Return [X, Y] of the center of cell containing provided text 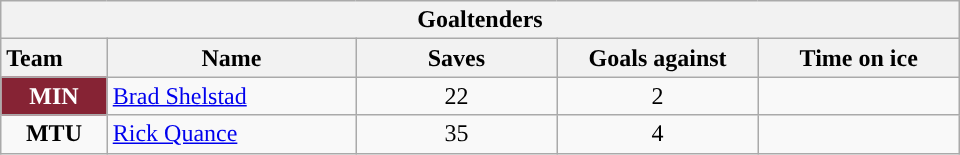
4 [658, 134]
Rick Quance [232, 134]
MTU [54, 134]
Name [232, 58]
Goaltenders [480, 20]
35 [456, 134]
MIN [54, 96]
22 [456, 96]
2 [658, 96]
Brad Shelstad [232, 96]
Saves [456, 58]
Goals against [658, 58]
Time on ice [858, 58]
Team [54, 58]
